Identify which cell holds the provided text, then report its [X, Y] central coordinate. 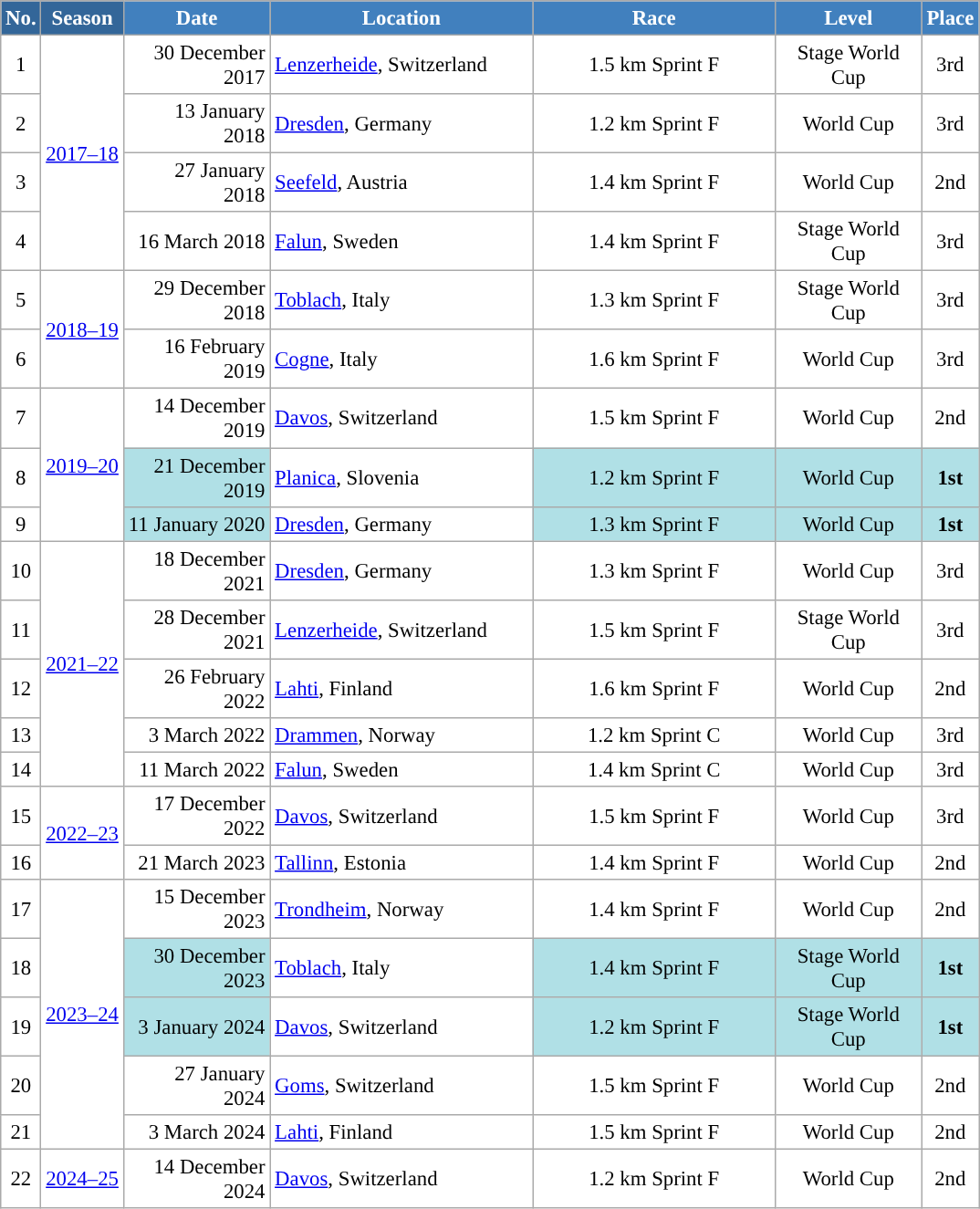
28 December 2021 [197, 630]
2018–19 [82, 330]
14 [21, 769]
27 January 2018 [197, 182]
21 [21, 1132]
13 January 2018 [197, 124]
27 January 2024 [197, 1086]
18 December 2021 [197, 571]
Race [654, 18]
30 December 2017 [197, 66]
Place [950, 18]
Location [401, 18]
11 March 2022 [197, 769]
18 [21, 969]
Season [82, 18]
Level [849, 18]
5 [21, 301]
4 [21, 241]
20 [21, 1086]
15 [21, 816]
11 January 2020 [197, 524]
3 January 2024 [197, 1027]
21 December 2019 [197, 478]
1.2 km Sprint C [654, 735]
19 [21, 1027]
15 December 2023 [197, 909]
14 December 2024 [197, 1179]
16 March 2018 [197, 241]
10 [21, 571]
1.4 km Sprint C [654, 769]
30 December 2023 [197, 969]
2017–18 [82, 153]
17 December 2022 [197, 816]
9 [21, 524]
Trondheim, Norway [401, 909]
Planica, Slovenia [401, 478]
Cogne, Italy [401, 360]
2022–23 [82, 833]
No. [21, 18]
16 [21, 862]
21 March 2023 [197, 862]
2019–20 [82, 465]
13 [21, 735]
12 [21, 688]
2024–25 [82, 1179]
Drammen, Norway [401, 735]
14 December 2019 [197, 418]
3 [21, 182]
29 December 2018 [197, 301]
26 February 2022 [197, 688]
8 [21, 478]
16 February 2019 [197, 360]
1 [21, 66]
7 [21, 418]
6 [21, 360]
11 [21, 630]
2021–22 [82, 664]
3 March 2022 [197, 735]
Tallinn, Estonia [401, 862]
Date [197, 18]
2023–24 [82, 1015]
17 [21, 909]
3 March 2024 [197, 1132]
2 [21, 124]
Goms, Switzerland [401, 1086]
22 [21, 1179]
Seefeld, Austria [401, 182]
